Determine the (x, y) coordinate at the center of the cell enclosing the given text.  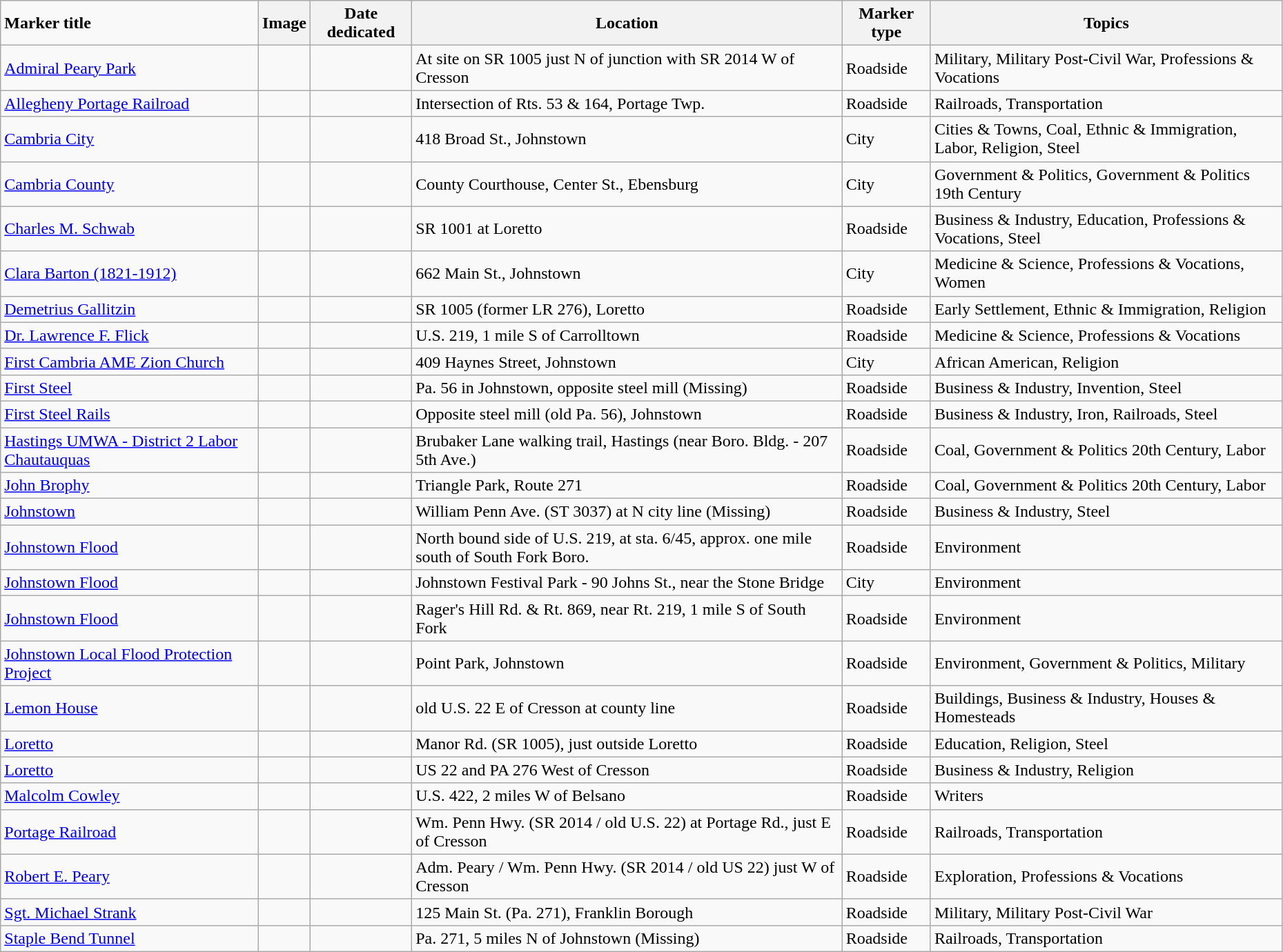
Medicine & Science, Professions & Vocations (1106, 335)
Cities & Towns, Coal, Ethnic & Immigration, Labor, Religion, Steel (1106, 139)
Pa. 271, 5 miles N of Johnstown (Missing) (627, 938)
First Steel Rails (130, 414)
Business & Industry, Education, Professions & Vocations, Steel (1106, 229)
Demetrius Gallitzin (130, 309)
North bound side of U.S. 219, at sta. 6/45, approx. one mile south of South Fork Boro. (627, 548)
Johnstown (130, 512)
Malcolm Cowley (130, 796)
Buildings, Business & Industry, Houses & Homesteads (1106, 708)
Allegheny Portage Railroad (130, 103)
Johnstown Local Flood Protection Project (130, 664)
Business & Industry, Iron, Railroads, Steel (1106, 414)
Point Park, Johnstown (627, 664)
Manor Rd. (SR 1005), just outside Loretto (627, 744)
Triangle Park, Route 271 (627, 486)
Clara Barton (1821-1912) (130, 273)
U.S. 219, 1 mile S of Carrolltown (627, 335)
Environment, Government & Politics, Military (1106, 664)
Business & Industry, Steel (1106, 512)
Marker title (130, 23)
418 Broad St., Johnstown (627, 139)
John Brophy (130, 486)
Brubaker Lane walking trail, Hastings (near Boro. Bldg. - 207 5th Ave.) (627, 450)
Cambria County (130, 184)
Pa. 56 in Johnstown, opposite steel mill (Missing) (627, 388)
At site on SR 1005 just N of junction with SR 2014 W of Cresson (627, 68)
Business & Industry, Invention, Steel (1106, 388)
Wm. Penn Hwy. (SR 2014 / old U.S. 22) at Portage Rd., just E of Cresson (627, 832)
Opposite steel mill (old Pa. 56), Johnstown (627, 414)
Adm. Peary / Wm. Penn Hwy. (SR 2014 / old US 22) just W of Cresson (627, 876)
Hastings UMWA - District 2 Labor Chautauquas (130, 450)
Military, Military Post-Civil War (1106, 912)
Early Settlement, Ethnic & Immigration, Religion (1106, 309)
First Cambria AME Zion Church (130, 361)
U.S. 422, 2 miles W of Belsano (627, 796)
Staple Bend Tunnel (130, 938)
First Steel (130, 388)
Johnstown Festival Park - 90 Johns St., near the Stone Bridge (627, 583)
Military, Military Post-Civil War, Professions & Vocations (1106, 68)
Lemon House (130, 708)
Business & Industry, Religion (1106, 770)
Medicine & Science, Professions & Vocations, Women (1106, 273)
County Courthouse, Center St., Ebensburg (627, 184)
Intersection of Rts. 53 & 164, Portage Twp. (627, 103)
US 22 and PA 276 West of Cresson (627, 770)
Exploration, Professions & Vocations (1106, 876)
Dr. Lawrence F. Flick (130, 335)
Marker type (886, 23)
Education, Religion, Steel (1106, 744)
Cambria City (130, 139)
Rager's Hill Rd. & Rt. 869, near Rt. 219, 1 mile S of South Fork (627, 618)
409 Haynes Street, Johnstown (627, 361)
SR 1005 (former LR 276), Loretto (627, 309)
Sgt. Michael Strank (130, 912)
old U.S. 22 E of Cresson at county line (627, 708)
Robert E. Peary (130, 876)
125 Main St. (Pa. 271), Franklin Borough (627, 912)
William Penn Ave. (ST 3037) at N city line (Missing) (627, 512)
Topics (1106, 23)
African American, Religion (1106, 361)
Image (284, 23)
Writers (1106, 796)
Location (627, 23)
662 Main St., Johnstown (627, 273)
Admiral Peary Park (130, 68)
Date dedicated (360, 23)
Government & Politics, Government & Politics 19th Century (1106, 184)
Charles M. Schwab (130, 229)
Portage Railroad (130, 832)
SR 1001 at Loretto (627, 229)
